Identify which cell holds the provided text, then report its (x, y) central coordinate. 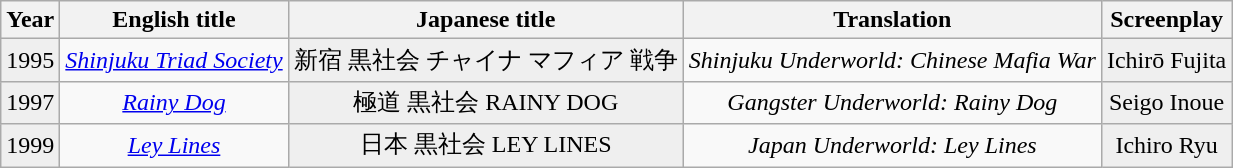
1997 (30, 102)
日本 黒社会 LEY LINES (486, 146)
Japanese title (486, 20)
1999 (30, 146)
Rainy Dog (174, 102)
Translation (892, 20)
新宿 黒社会 チャイナ マフィア 戦争 (486, 60)
1995 (30, 60)
Screenplay (1166, 20)
極道 黒社会 RAINY DOG (486, 102)
English title (174, 20)
Ley Lines (174, 146)
Shinjuku Underworld: Chinese Mafia War (892, 60)
Shinjuku Triad Society (174, 60)
Seigo Inoue (1166, 102)
Ichiro Ryu (1166, 146)
Year (30, 20)
Japan Underworld: Ley Lines (892, 146)
Ichirō Fujita (1166, 60)
Gangster Underworld: Rainy Dog (892, 102)
